Return the [x, y] coordinate for the center point of the cell that contains the specified text.  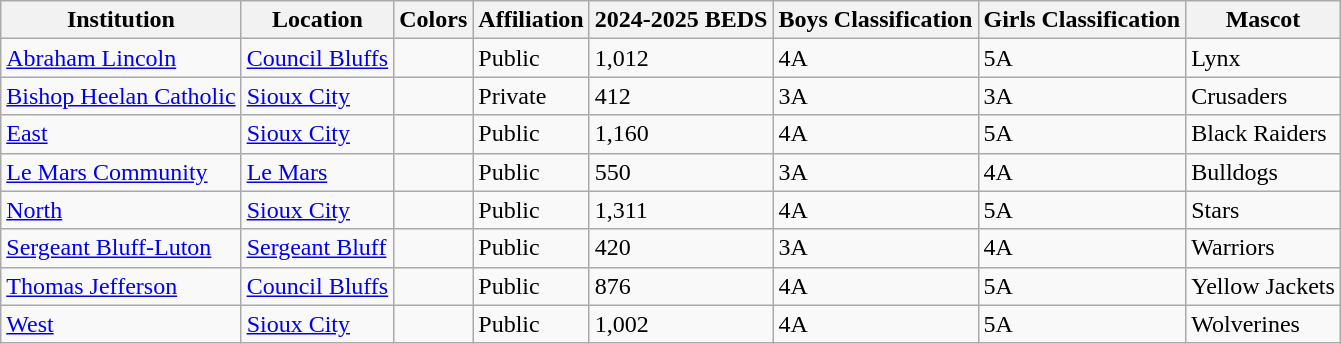
Warriors [1264, 248]
East [121, 134]
420 [681, 248]
Thomas Jefferson [121, 286]
Mascot [1264, 20]
Stars [1264, 210]
Abraham Lincoln [121, 58]
412 [681, 96]
Crusaders [1264, 96]
Le Mars [318, 172]
1,311 [681, 210]
Black Raiders [1264, 134]
Bulldogs [1264, 172]
Lynx [1264, 58]
550 [681, 172]
Location [318, 20]
Sergeant Bluff-Luton [121, 248]
Sergeant Bluff [318, 248]
876 [681, 286]
Yellow Jackets [1264, 286]
1,002 [681, 324]
Wolverines [1264, 324]
Le Mars Community [121, 172]
West [121, 324]
Girls Classification [1082, 20]
Private [531, 96]
Bishop Heelan Catholic [121, 96]
Affiliation [531, 20]
1,012 [681, 58]
Institution [121, 20]
1,160 [681, 134]
North [121, 210]
Boys Classification [876, 20]
Colors [434, 20]
2024-2025 BEDS [681, 20]
